Find where the given text appears and provide that cell's center as [x, y] coordinate. 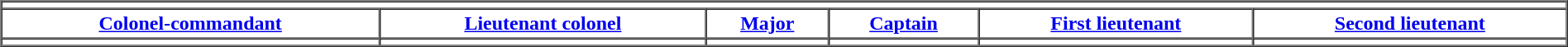
Colonel-commandant [190, 23]
First lieutenant [1116, 23]
Major [767, 23]
Lieutenant colonel [543, 23]
Second lieutenant [1409, 23]
Captain [904, 23]
